Return [X, Y] of the center of cell containing provided text 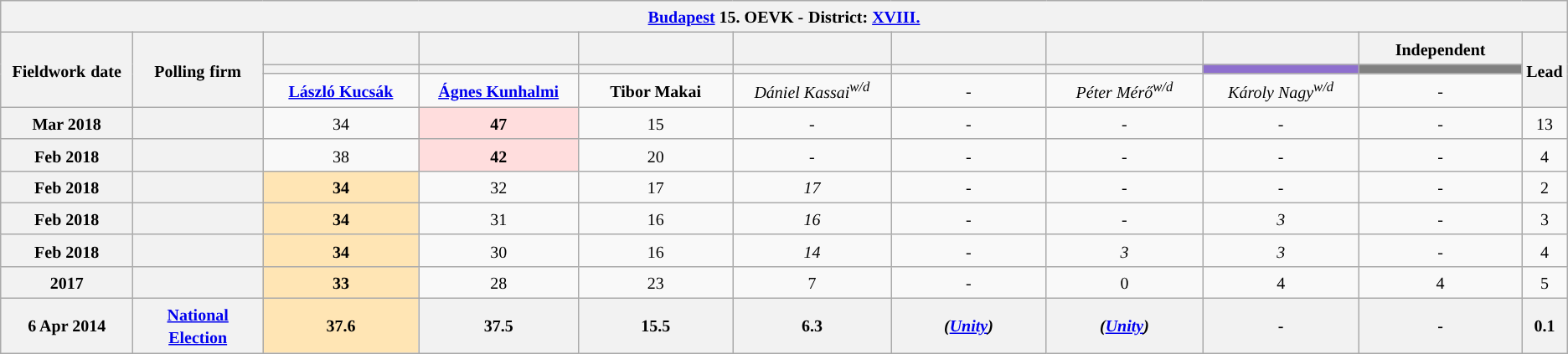
6 Apr 2014 [67, 326]
National Election [198, 326]
Péter Mérőw/d [1124, 90]
47 [498, 123]
0 [1124, 282]
Mar 2018 [67, 123]
14 [812, 250]
33 [341, 282]
7 [812, 282]
5 [1545, 282]
2 [1545, 187]
31 [498, 218]
20 [655, 155]
15 [655, 123]
László Kucsák [341, 90]
0.1 [1545, 326]
15.5 [655, 326]
Károly Nagyw/d [1282, 90]
Tibor Makai [655, 90]
38 [341, 155]
Dániel Kassaiw/d [812, 90]
23 [655, 282]
Lead [1545, 70]
42 [498, 155]
Independent [1440, 49]
37.5 [498, 326]
13 [1545, 123]
Fieldwork date [67, 70]
Polling firm [198, 70]
32 [498, 187]
28 [498, 282]
30 [498, 250]
Budapest 15. OEVK - District: XVIII. [784, 17]
Ágnes Kunhalmi [498, 90]
6.3 [812, 326]
2017 [67, 282]
37.6 [341, 326]
